Output the [x, y] coordinate of the center of the cell containing the given text.  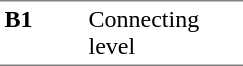
Connecting level [164, 33]
B1 [42, 33]
